From the cell containing the given text, extract its center point as [x, y] coordinate. 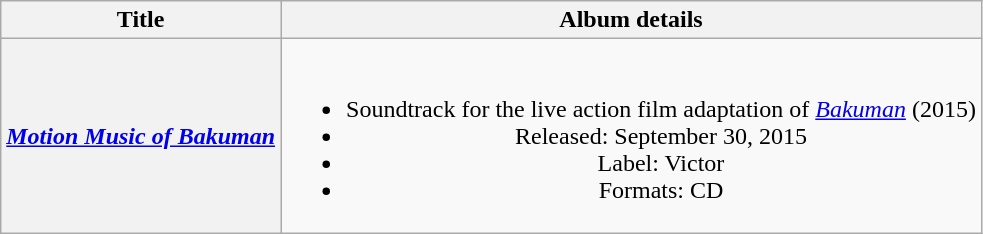
Motion Music of Bakuman [141, 136]
Album details [632, 20]
Title [141, 20]
Soundtrack for the live action film adaptation of Bakuman (2015)Released: September 30, 2015Label: VictorFormats: CD [632, 136]
